Search for the cell housing the specified text and yield its [x, y] center coordinate. 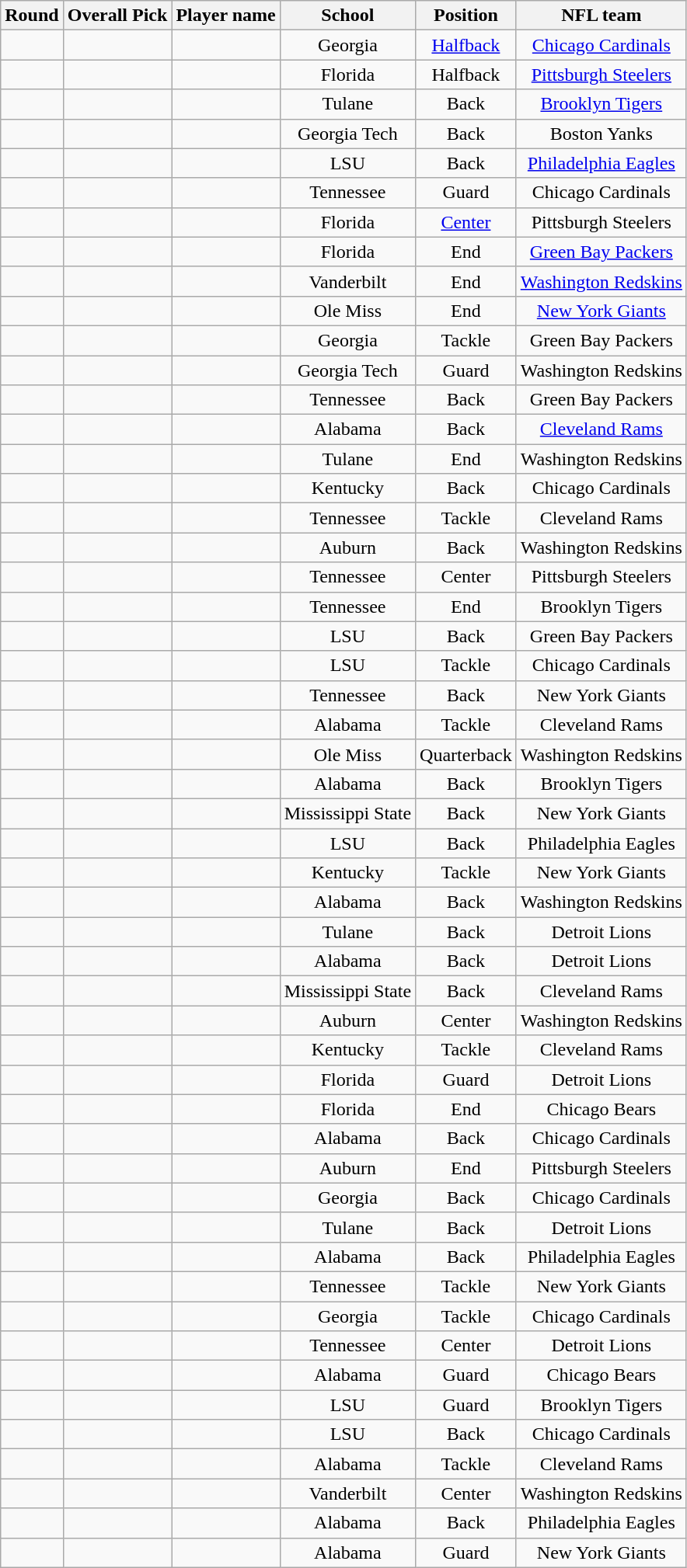
Overall Pick [117, 16]
Position [466, 16]
Quarterback [466, 754]
School [347, 16]
Player name [225, 16]
Boston Yanks [602, 134]
Round [32, 16]
NFL team [602, 16]
